Locate the cell with the specified text and output its [X, Y] center coordinate. 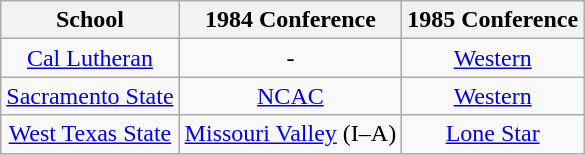
School [90, 20]
1984 Conference [290, 20]
1985 Conference [493, 20]
Missouri Valley (I–A) [290, 134]
NCAC [290, 96]
- [290, 58]
West Texas State [90, 134]
Lone Star [493, 134]
Cal Lutheran [90, 58]
Sacramento State [90, 96]
